Extract the [x, y] coordinate from the center of the cell holding the provided text.  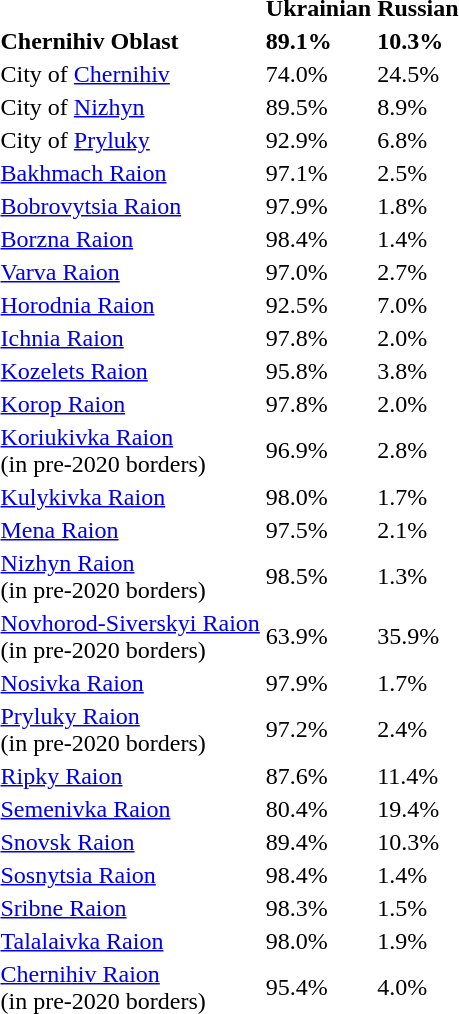
80.4% [318, 809]
63.9% [318, 636]
89.5% [318, 107]
97.2% [318, 730]
98.5% [318, 576]
95.8% [318, 371]
98.3% [318, 908]
92.9% [318, 140]
97.5% [318, 530]
89.1% [318, 41]
97.0% [318, 272]
74.0% [318, 74]
96.9% [318, 450]
97.1% [318, 173]
87.6% [318, 776]
92.5% [318, 305]
89.4% [318, 842]
